Find where the given text appears and provide that cell's center as (x, y) coordinate. 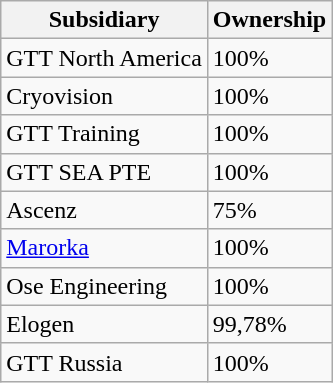
GTT Russia (104, 362)
Elogen (104, 324)
Cryovision (104, 96)
75% (269, 210)
Ownership (269, 20)
Ose Engineering (104, 286)
Ascenz (104, 210)
Subsidiary (104, 20)
GTT North America (104, 58)
99,78% (269, 324)
GTT SEA PTE (104, 172)
GTT Training (104, 134)
Marorka (104, 248)
